Return (x, y) of the center of cell containing provided text 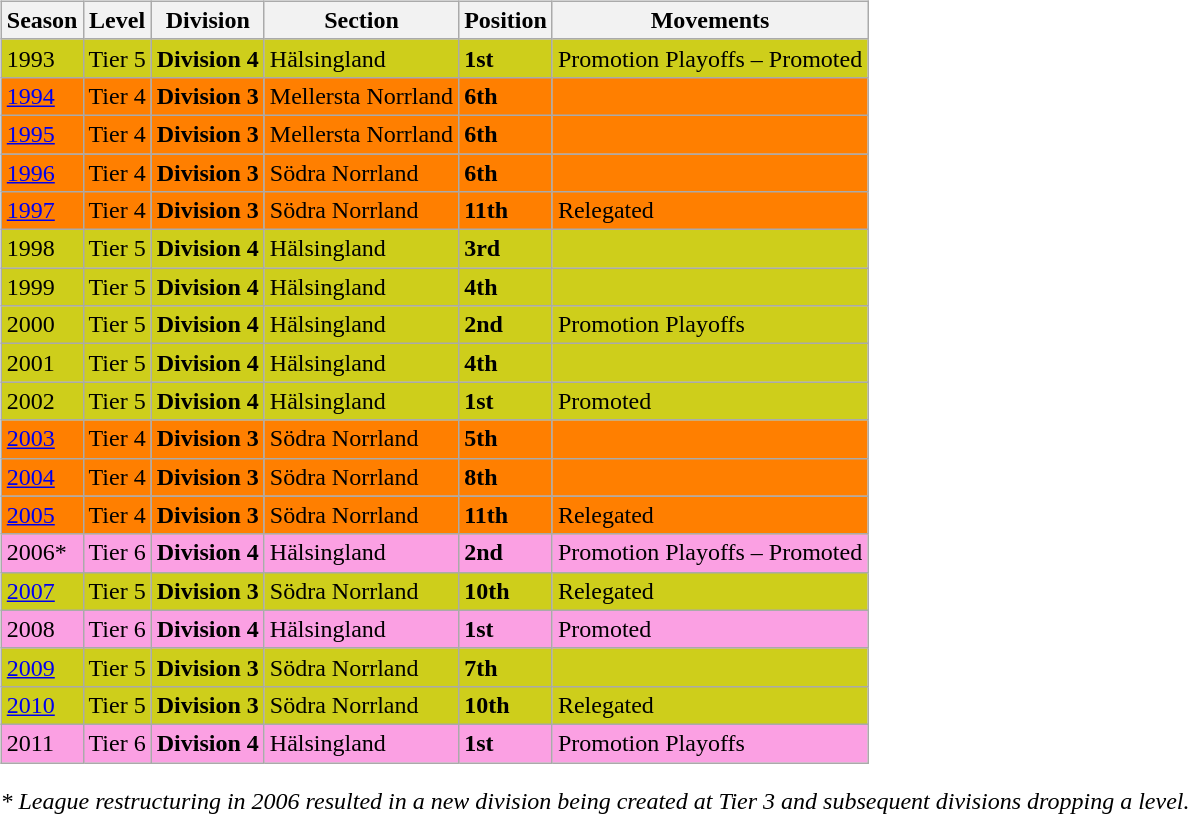
1996 (42, 173)
2011 (42, 743)
5th (506, 439)
Level (117, 20)
2008 (42, 629)
2004 (42, 477)
8th (506, 477)
1993 (42, 58)
Position (506, 20)
3rd (506, 249)
Season (42, 20)
2007 (42, 591)
2009 (42, 667)
Section (361, 20)
1995 (42, 134)
2005 (42, 515)
Division (208, 20)
2006* (42, 553)
1999 (42, 287)
7th (506, 667)
2003 (42, 439)
Movements (710, 20)
2010 (42, 705)
1994 (42, 96)
2001 (42, 363)
2002 (42, 401)
2000 (42, 325)
1997 (42, 211)
1998 (42, 249)
